Search for the cell housing the specified text and yield its [x, y] center coordinate. 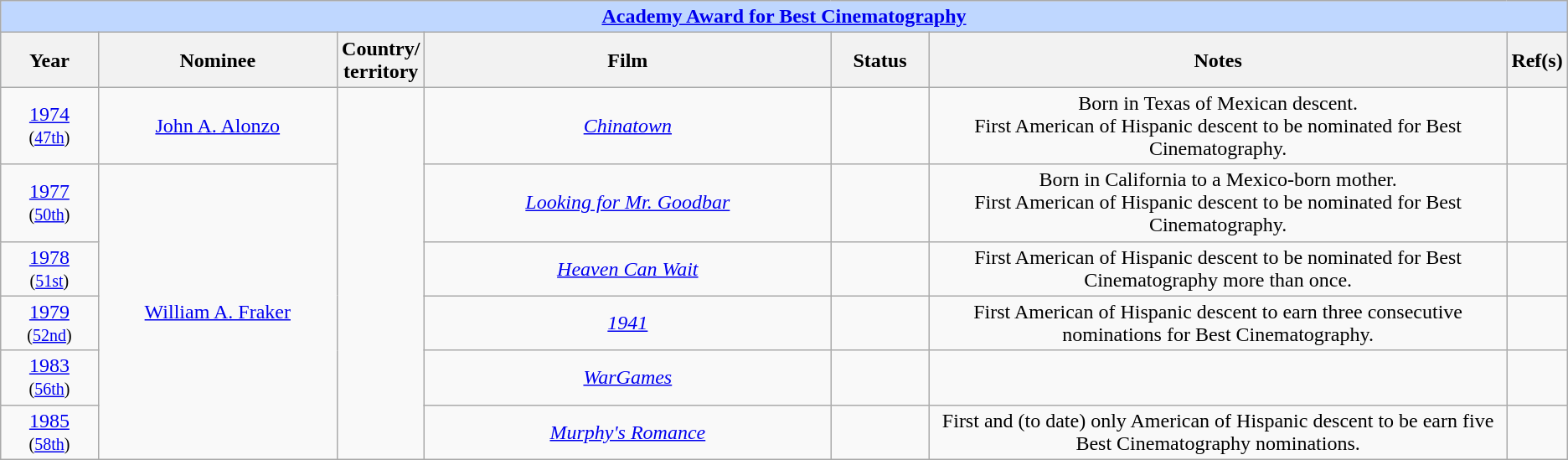
Country/territory [381, 60]
1974(47th) [49, 126]
Status [880, 60]
Murphy's Romance [628, 432]
Born in California to a Mexico-born mother.First American of Hispanic descent to be nominated for Best Cinematography. [1218, 203]
Born in Texas of Mexican descent.First American of Hispanic descent to be nominated for Best Cinematography. [1218, 126]
1978(51st) [49, 268]
Notes [1218, 60]
Ref(s) [1537, 60]
First American of Hispanic descent to be nominated for Best Cinematography more than once. [1218, 268]
Chinatown [628, 126]
WarGames [628, 377]
1977(50th) [49, 203]
Heaven Can Wait [628, 268]
Film [628, 60]
Looking for Mr. Goodbar [628, 203]
1979(52nd) [49, 323]
1983(56th) [49, 377]
Academy Award for Best Cinematography [784, 17]
John A. Alonzo [218, 126]
Nominee [218, 60]
First American of Hispanic descent to earn three consecutive nominations for Best Cinematography. [1218, 323]
1985(58th) [49, 432]
First and (to date) only American of Hispanic descent to be earn five Best Cinematography nominations. [1218, 432]
William A. Fraker [218, 312]
Year [49, 60]
1941 [628, 323]
